From the cell containing the given text, extract its center point as [x, y] coordinate. 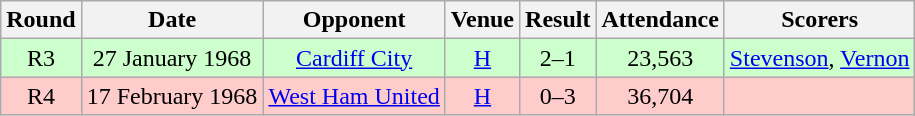
2–1 [558, 58]
Date [172, 20]
27 January 1968 [172, 58]
23,563 [660, 58]
Result [558, 20]
West Ham United [354, 96]
Round [41, 20]
R3 [41, 58]
17 February 1968 [172, 96]
0–3 [558, 96]
Venue [482, 20]
Scorers [820, 20]
Cardiff City [354, 58]
R4 [41, 96]
Stevenson, Vernon [820, 58]
36,704 [660, 96]
Attendance [660, 20]
Opponent [354, 20]
